Locate the cell with the specified text and output its [X, Y] center coordinate. 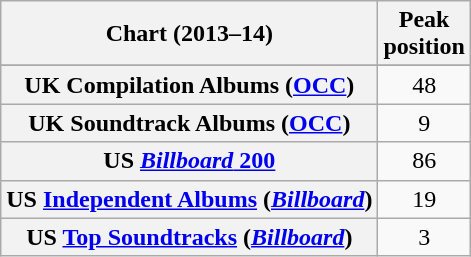
US Top Soundtracks (Billboard) [190, 237]
86 [424, 161]
US Independent Albums (Billboard) [190, 199]
Chart (2013–14) [190, 34]
48 [424, 85]
Peakposition [424, 34]
9 [424, 123]
19 [424, 199]
US Billboard 200 [190, 161]
UK Soundtrack Albums (OCC) [190, 123]
UK Compilation Albums (OCC) [190, 85]
3 [424, 237]
